Search for the cell housing the specified text and yield its (X, Y) center coordinate. 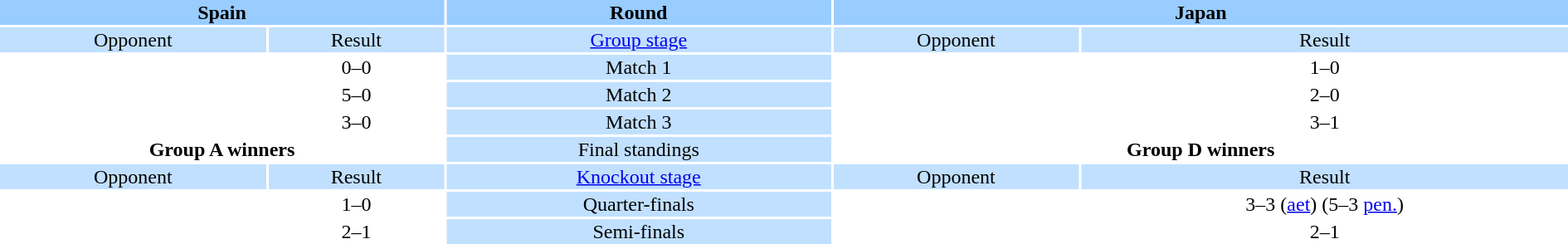
2–0 (1324, 95)
3–0 (357, 122)
Match 2 (639, 95)
Final standings (639, 149)
Round (639, 12)
3–3 (aet) (5–3 pen.) (1324, 204)
Group stage (639, 40)
0–0 (357, 67)
Quarter-finals (639, 204)
Semi-finals (639, 232)
Match 3 (639, 122)
Group D winners (1200, 149)
Group A winners (222, 149)
Match 1 (639, 67)
5–0 (357, 95)
Knockout stage (639, 177)
3–1 (1324, 122)
Spain (222, 12)
Japan (1200, 12)
